Find where the given text appears and provide that cell's center as [X, Y] coordinate. 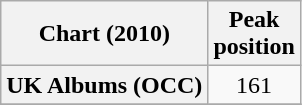
UK Albums (OCC) [104, 85]
Peakposition [254, 34]
161 [254, 85]
Chart (2010) [104, 34]
